Capture the cell that displays the provided text and extract its (X, Y) central coordinate. 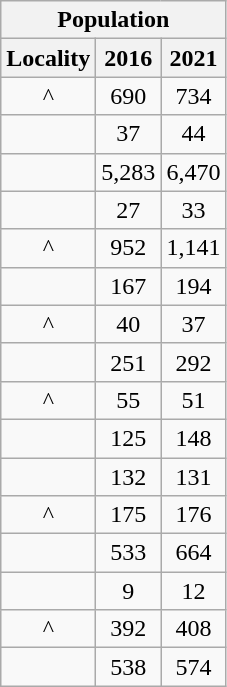
44 (194, 134)
538 (128, 667)
55 (128, 400)
533 (128, 553)
251 (128, 362)
27 (128, 210)
952 (128, 248)
33 (194, 210)
Population (114, 20)
167 (128, 286)
6,470 (194, 172)
131 (194, 477)
175 (128, 515)
392 (128, 629)
132 (128, 477)
Locality (48, 58)
1,141 (194, 248)
9 (128, 591)
690 (128, 96)
194 (194, 286)
734 (194, 96)
2021 (194, 58)
148 (194, 438)
408 (194, 629)
40 (128, 324)
664 (194, 553)
12 (194, 591)
5,283 (128, 172)
176 (194, 515)
51 (194, 400)
125 (128, 438)
574 (194, 667)
2016 (128, 58)
292 (194, 362)
